Find where the given text appears and provide that cell's center as (X, Y) coordinate. 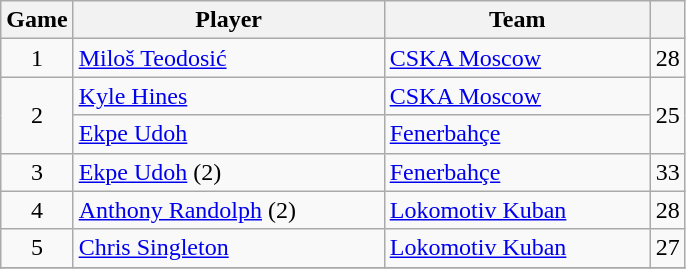
Player (228, 20)
1 (37, 58)
Miloš Teodosić (228, 58)
2 (37, 115)
33 (668, 172)
Anthony Randolph (2) (228, 210)
Kyle Hines (228, 96)
Game (37, 20)
Ekpe Udoh (2) (228, 172)
Ekpe Udoh (228, 134)
3 (37, 172)
27 (668, 248)
5 (37, 248)
25 (668, 115)
Chris Singleton (228, 248)
4 (37, 210)
Team (517, 20)
